Locate the cell with the specified text and output its (X, Y) center coordinate. 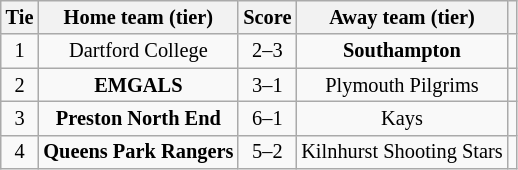
2–3 (267, 51)
Away team (tier) (402, 17)
1 (20, 51)
EMGALS (138, 85)
2 (20, 85)
Queens Park Rangers (138, 152)
4 (20, 152)
Plymouth Pilgrims (402, 85)
6–1 (267, 118)
Preston North End (138, 118)
Kays (402, 118)
Kilnhurst Shooting Stars (402, 152)
Tie (20, 17)
5–2 (267, 152)
Score (267, 17)
3 (20, 118)
Southampton (402, 51)
Dartford College (138, 51)
Home team (tier) (138, 17)
3–1 (267, 85)
